Return the (x, y) coordinate for the center point of the cell that contains the specified text.  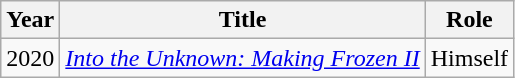
Year (30, 20)
2020 (30, 58)
Into the Unknown: Making Frozen II (242, 58)
Title (242, 20)
Role (469, 20)
Himself (469, 58)
